Return the [X, Y] coordinate for the center point of the cell that contains the specified text.  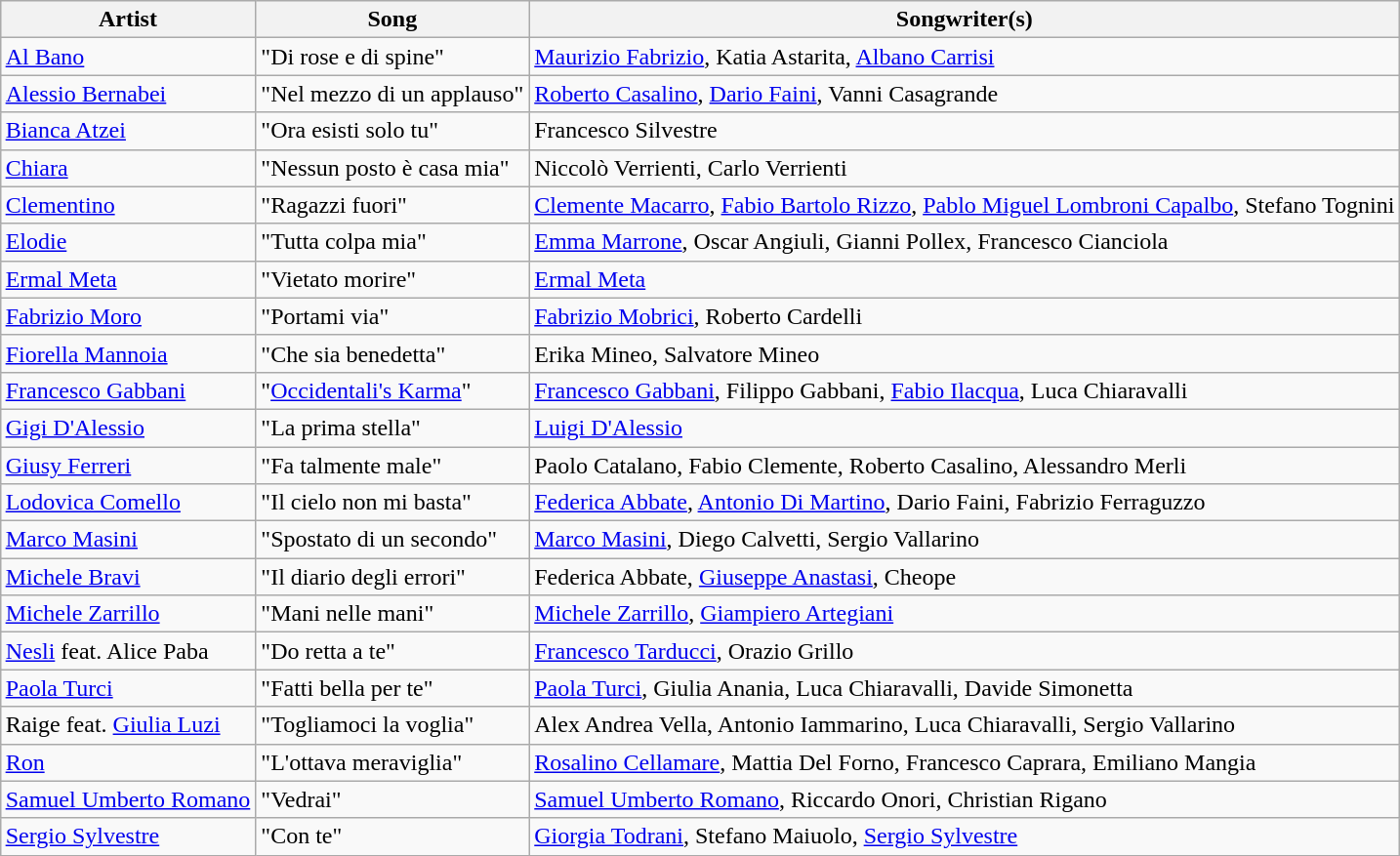
Michele Zarrillo, Giampiero Artegiani [965, 614]
Francesco Gabbani [128, 390]
"Fatti bella per te" [392, 688]
"Vedrai" [392, 799]
Fabrizio Moro [128, 316]
Rosalino Cellamare, Mattia Del Forno, Francesco Caprara, Emiliano Mangia [965, 762]
Nesli feat. Alice Paba [128, 651]
Chiara [128, 168]
Niccolò Verrienti, Carlo Verrienti [965, 168]
Songwriter(s) [965, 20]
Samuel Umberto Romano, Riccardo Onori, Christian Rigano [965, 799]
"Vietato morire" [392, 279]
Raige feat. Giulia Luzi [128, 725]
Fiorella Mannoia [128, 353]
Michele Bravi [128, 577]
Elodie [128, 242]
"Nel mezzo di un applauso" [392, 94]
Luigi D'Alessio [965, 428]
Song [392, 20]
Francesco Tarducci, Orazio Grillo [965, 651]
"Nessun posto è casa mia" [392, 168]
"Di rose e di spine" [392, 57]
Roberto Casalino, Dario Faini, Vanni Casagrande [965, 94]
"La prima stella" [392, 428]
Giusy Ferreri [128, 466]
Ron [128, 762]
"Ragazzi fuori" [392, 205]
"L'ottava meraviglia" [392, 762]
"Portami via" [392, 316]
Fabrizio Mobrici, Roberto Cardelli [965, 316]
Maurizio Fabrizio, Katia Astarita, Albano Carrisi [965, 57]
Alessio Bernabei [128, 94]
Federica Abbate, Giuseppe Anastasi, Cheope [965, 577]
Giorgia Todrani, Stefano Maiuolo, Sergio Sylvestre [965, 836]
Alex Andrea Vella, Antonio Iammarino, Luca Chiaravalli, Sergio Vallarino [965, 725]
"Con te" [392, 836]
Bianca Atzei [128, 131]
Samuel Umberto Romano [128, 799]
"Che sia benedetta" [392, 353]
"Ora esisti solo tu" [392, 131]
Artist [128, 20]
Marco Masini [128, 540]
"Il diario degli errori" [392, 577]
Erika Mineo, Salvatore Mineo [965, 353]
Federica Abbate, Antonio Di Martino, Dario Faini, Fabrizio Ferraguzzo [965, 503]
Paola Turci [128, 688]
Clementino [128, 205]
Michele Zarrillo [128, 614]
Marco Masini, Diego Calvetti, Sergio Vallarino [965, 540]
"Spostato di un secondo" [392, 540]
"Togliamoci la voglia" [392, 725]
Sergio Sylvestre [128, 836]
"Tutta colpa mia" [392, 242]
Clemente Macarro, Fabio Bartolo Rizzo, Pablo Miguel Lombroni Capalbo, Stefano Tognini [965, 205]
Paolo Catalano, Fabio Clemente, Roberto Casalino, Alessandro Merli [965, 466]
Emma Marrone, Oscar Angiuli, Gianni Pollex, Francesco Cianciola [965, 242]
"Occidentali's Karma" [392, 390]
Lodovica Comello [128, 503]
"Il cielo non mi basta" [392, 503]
"Fa talmente male" [392, 466]
"Do retta a te" [392, 651]
"Mani nelle mani" [392, 614]
Paola Turci, Giulia Anania, Luca Chiaravalli, Davide Simonetta [965, 688]
Francesco Gabbani, Filippo Gabbani, Fabio Ilacqua, Luca Chiaravalli [965, 390]
Al Bano [128, 57]
Francesco Silvestre [965, 131]
Gigi D'Alessio [128, 428]
